Capture the cell that displays the provided text and extract its [x, y] central coordinate. 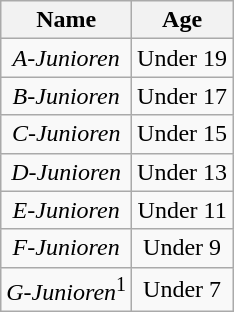
B-Junioren [66, 96]
Under 15 [182, 134]
Under 9 [182, 248]
Under 13 [182, 172]
E-Junioren [66, 210]
Under 7 [182, 290]
A-Junioren [66, 58]
Age [182, 20]
Name [66, 20]
D-Junioren [66, 172]
C-Junioren [66, 134]
Under 11 [182, 210]
Under 19 [182, 58]
G-Junioren1 [66, 290]
Under 17 [182, 96]
F-Junioren [66, 248]
